Capture the cell that displays the provided text and extract its (x, y) central coordinate. 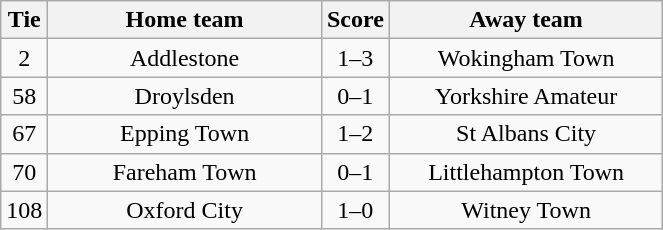
Littlehampton Town (526, 172)
Fareham Town (185, 172)
108 (24, 210)
Epping Town (185, 134)
Oxford City (185, 210)
1–3 (355, 58)
70 (24, 172)
Score (355, 20)
Home team (185, 20)
Yorkshire Amateur (526, 96)
Witney Town (526, 210)
Wokingham Town (526, 58)
St Albans City (526, 134)
Tie (24, 20)
Away team (526, 20)
Droylsden (185, 96)
2 (24, 58)
1–2 (355, 134)
58 (24, 96)
Addlestone (185, 58)
67 (24, 134)
1–0 (355, 210)
